Identify which cell holds the provided text, then report its (X, Y) central coordinate. 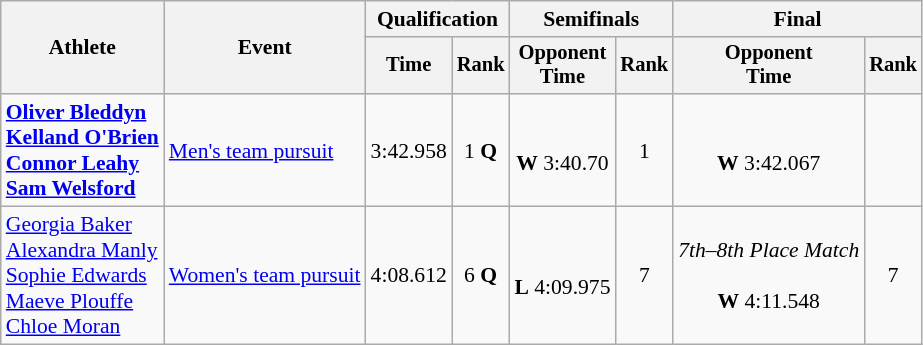
L 4:09.975 (562, 276)
Oliver Bleddyn Kelland O'Brien Connor Leahy Sam Welsford (82, 150)
Georgia Baker Alexandra Manly Sophie Edwards Maeve Plouffe Chloe Moran (82, 276)
Women's team pursuit (265, 276)
1 Q (481, 150)
7th–8th Place MatchW 4:11.548 (768, 276)
Time (409, 66)
Men's team pursuit (265, 150)
Athlete (82, 48)
4:08.612 (409, 276)
W 3:42.067 (768, 150)
Qualification (438, 19)
Final (798, 19)
Event (265, 48)
W 3:40.70 (562, 150)
1 (645, 150)
3:42.958 (409, 150)
Semifinals (591, 19)
6 Q (481, 276)
